Locate the cell with the specified text and output its (x, y) center coordinate. 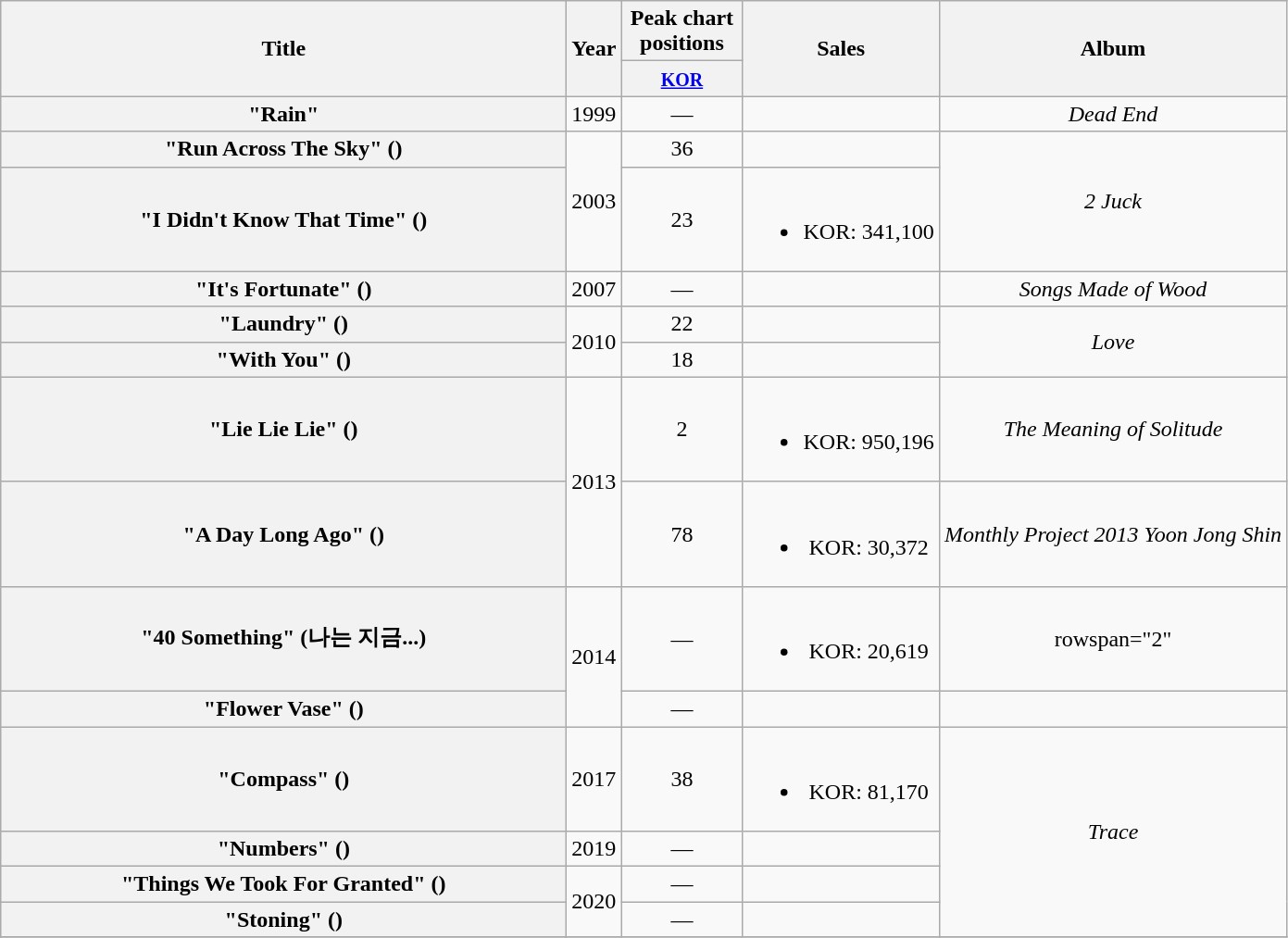
23 (682, 219)
"Things We Took For Granted" () (283, 884)
2 (682, 430)
rowspan="2" (1113, 639)
"Lie Lie Lie" () (283, 430)
"Flower Vase" () (283, 708)
"Numbers" () (283, 849)
78 (682, 533)
2014 (594, 656)
2020 (594, 902)
"Compass" () (283, 778)
The Meaning of Solitude (1113, 430)
"Run Across The Sky" () (283, 149)
2019 (594, 849)
"With You" () (283, 359)
Love (1113, 342)
1999 (594, 114)
KOR: 30,372 (841, 533)
"Stoning" () (283, 919)
Trace (1113, 832)
"It's Fortunate" () (283, 289)
Dead End (1113, 114)
Sales (841, 48)
18 (682, 359)
KOR (682, 79)
2 Juck (1113, 202)
"Laundry" () (283, 324)
2017 (594, 778)
"A Day Long Ago" () (283, 533)
38 (682, 778)
"I Didn't Know That Time" () (283, 219)
2010 (594, 342)
Monthly Project 2013 Yoon Jong Shin (1113, 533)
"40 Something" (나는 지금...) (283, 639)
22 (682, 324)
Year (594, 48)
Album (1113, 48)
KOR: 81,170 (841, 778)
Title (283, 48)
36 (682, 149)
KOR: 20,619 (841, 639)
"Rain" (283, 114)
KOR: 341,100 (841, 219)
2013 (594, 482)
Songs Made of Wood (1113, 289)
2007 (594, 289)
KOR: 950,196 (841, 430)
Peak chart positions (682, 31)
2003 (594, 202)
